Return the (X, Y) coordinate for the center point of the cell that contains the specified text.  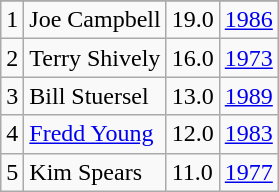
Fredd Young (95, 134)
Kim Spears (95, 172)
13.0 (192, 96)
4 (12, 134)
1989 (248, 96)
Bill Stuersel (95, 96)
2 (12, 58)
11.0 (192, 172)
1973 (248, 58)
3 (12, 96)
1983 (248, 134)
16.0 (192, 58)
Joe Campbell (95, 20)
1 (12, 20)
1977 (248, 172)
1986 (248, 20)
Terry Shively (95, 58)
5 (12, 172)
12.0 (192, 134)
19.0 (192, 20)
